Detect which cell encompasses the target text, then output its (x, y) center coordinate. 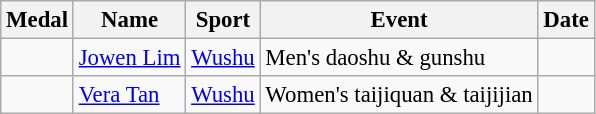
Sport (223, 20)
Women's taijiquan & taijijian (399, 95)
Vera Tan (129, 95)
Date (566, 20)
Event (399, 20)
Name (129, 20)
Men's daoshu & gunshu (399, 58)
Jowen Lim (129, 58)
Medal (38, 20)
